Locate the cell with the specified text and output its (X, Y) center coordinate. 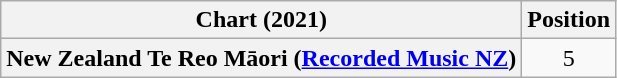
New Zealand Te Reo Māori (Recorded Music NZ) (262, 58)
Position (569, 20)
5 (569, 58)
Chart (2021) (262, 20)
